Extract the (x, y) coordinate from the center of the cell holding the provided text.  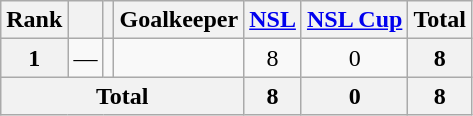
— (86, 58)
NSL Cup (354, 20)
1 (34, 58)
NSL (273, 20)
Rank (34, 20)
Goalkeeper (179, 20)
